Extract the [x, y] coordinate from the center of the cell holding the provided text.  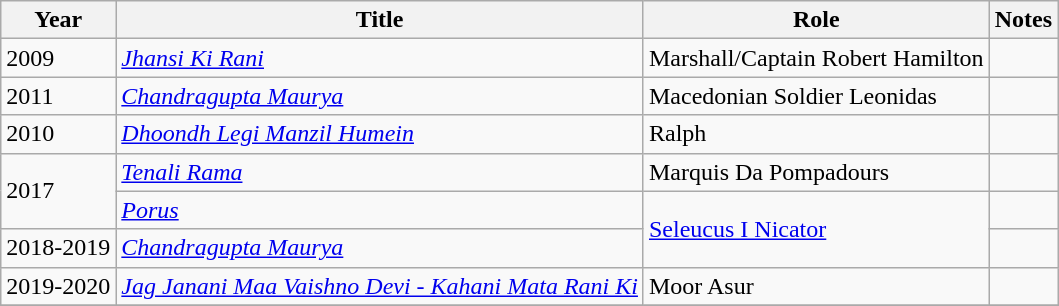
Marshall/Captain Robert Hamilton [816, 58]
Title [380, 20]
2010 [58, 134]
Year [58, 20]
Jhansi Ki Rani [380, 58]
Notes [1023, 20]
2018-2019 [58, 248]
2009 [58, 58]
2017 [58, 191]
Role [816, 20]
Macedonian Soldier Leonidas [816, 96]
2011 [58, 96]
Jag Janani Maa Vaishno Devi - Kahani Mata Rani Ki [380, 286]
Marquis Da Pompadours [816, 172]
Tenali Rama [380, 172]
Seleucus I Nicator [816, 229]
Ralph [816, 134]
Dhoondh Legi Manzil Humein [380, 134]
2019-2020 [58, 286]
Moor Asur [816, 286]
Porus [380, 210]
